Search for the cell housing the specified text and yield its (X, Y) center coordinate. 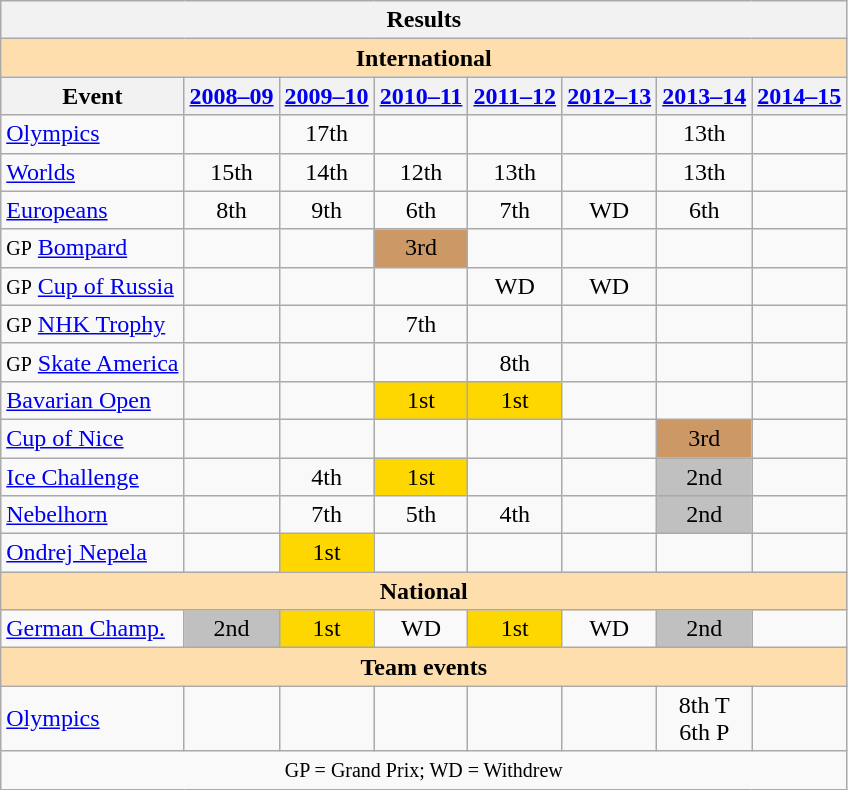
2008–09 (232, 96)
2014–15 (800, 96)
Results (424, 20)
2011–12 (515, 96)
Europeans (92, 210)
GP = Grand Prix; WD = Withdrew (424, 770)
Ondrej Nepela (92, 553)
Nebelhorn (92, 515)
Worlds (92, 172)
2013–14 (704, 96)
International (424, 58)
National (424, 591)
8th T 6th P (704, 718)
GP Skate America (92, 362)
Ice Challenge (92, 477)
GP NHK Trophy (92, 324)
15th (232, 172)
12th (421, 172)
Bavarian Open (92, 400)
Event (92, 96)
2009–10 (326, 96)
5th (421, 515)
9th (326, 210)
Cup of Nice (92, 438)
GP Bompard (92, 248)
German Champ. (92, 629)
17th (326, 134)
Team events (424, 667)
2012–13 (610, 96)
GP Cup of Russia (92, 286)
14th (326, 172)
2010–11 (421, 96)
